Detect which cell encompasses the target text, then output its [X, Y] center coordinate. 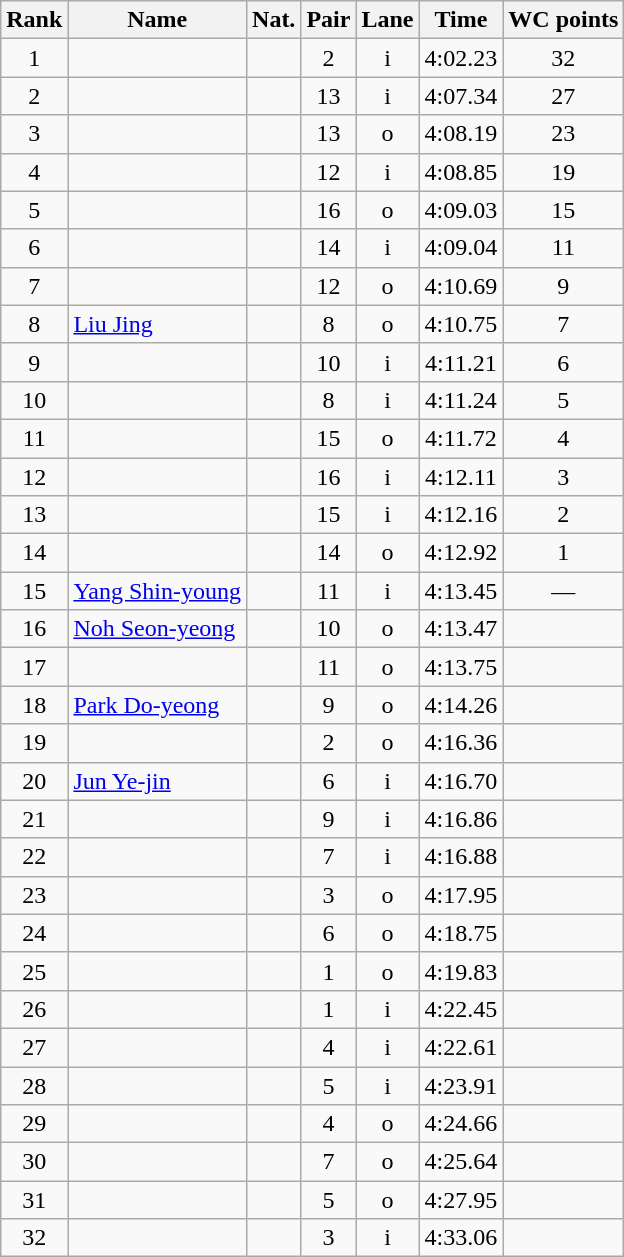
4:10.69 [461, 286]
24 [34, 933]
4:12.16 [461, 515]
4:02.23 [461, 58]
4:16.36 [461, 743]
4:12.92 [461, 553]
29 [34, 1124]
4:17.95 [461, 895]
4:08.85 [461, 172]
Jun Ye-jin [158, 781]
4:13.47 [461, 629]
4:11.24 [461, 400]
4:27.95 [461, 1200]
4:09.03 [461, 210]
Name [158, 20]
31 [34, 1200]
Pair [328, 20]
4:33.06 [461, 1238]
4:23.91 [461, 1085]
Nat. [274, 20]
Liu Jing [158, 324]
26 [34, 1009]
4:22.45 [461, 1009]
4:14.26 [461, 705]
— [564, 591]
Rank [34, 20]
22 [34, 857]
Noh Seon-yeong [158, 629]
Park Do-yeong [158, 705]
Yang Shin-young [158, 591]
4:18.75 [461, 933]
4:07.34 [461, 96]
Lane [388, 20]
4:13.75 [461, 667]
4:13.45 [461, 591]
4:19.83 [461, 971]
30 [34, 1162]
4:25.64 [461, 1162]
Time [461, 20]
4:24.66 [461, 1124]
28 [34, 1085]
25 [34, 971]
20 [34, 781]
17 [34, 667]
4:16.70 [461, 781]
4:16.88 [461, 857]
4:11.21 [461, 362]
21 [34, 819]
4:16.86 [461, 819]
18 [34, 705]
4:10.75 [461, 324]
WC points [564, 20]
4:08.19 [461, 134]
4:11.72 [461, 438]
4:12.11 [461, 477]
4:09.04 [461, 248]
4:22.61 [461, 1047]
